Extract the [X, Y] coordinate from the center of the cell holding the provided text.  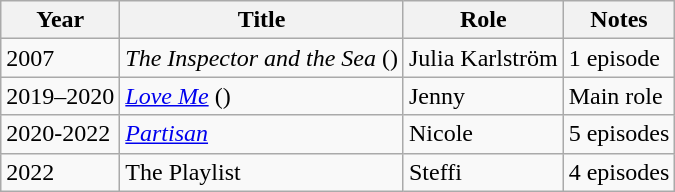
Main role [619, 96]
4 episodes [619, 172]
Role [483, 20]
Jenny [483, 96]
2019–2020 [60, 96]
5 episodes [619, 134]
The Playlist [262, 172]
Title [262, 20]
Year [60, 20]
2022 [60, 172]
2007 [60, 58]
Love Me () [262, 96]
Steffi [483, 172]
1 episode [619, 58]
Partisan [262, 134]
Notes [619, 20]
Nicole [483, 134]
The Inspector and the Sea () [262, 58]
Julia Karlström [483, 58]
2020-2022 [60, 134]
